Return the (X, Y) coordinate for the center point of the cell that contains the specified text.  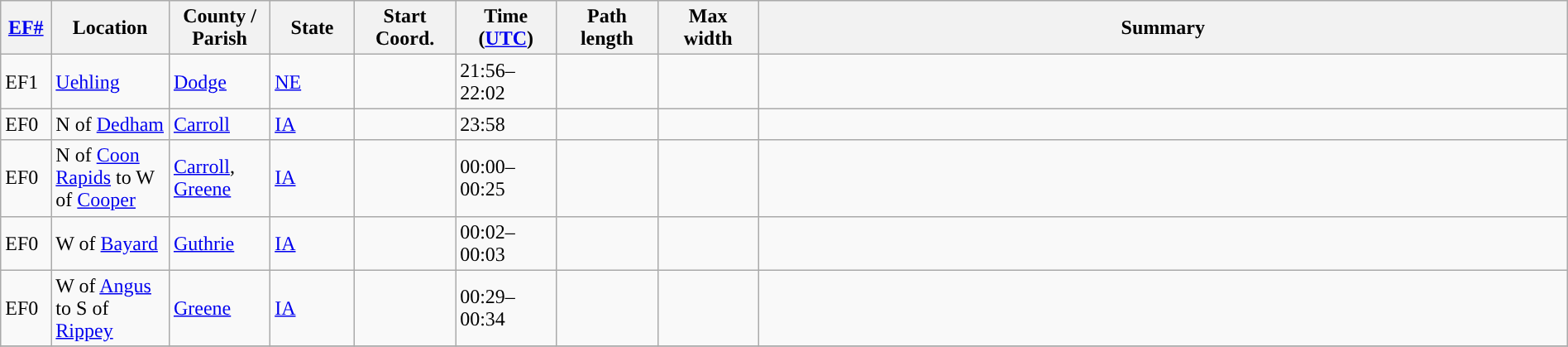
Summary (1163, 28)
State (313, 28)
N of Dedham (111, 124)
00:29–00:34 (506, 308)
NE (313, 81)
Carroll (219, 124)
EF# (26, 28)
Path length (607, 28)
Carroll, Greene (219, 178)
Location (111, 28)
Dodge (219, 81)
Greene (219, 308)
W of Bayard (111, 243)
23:58 (506, 124)
00:02–00:03 (506, 243)
Start Coord. (404, 28)
00:00–00:25 (506, 178)
21:56–22:02 (506, 81)
County / Parish (219, 28)
EF1 (26, 81)
W of Angus to S of Rippey (111, 308)
Uehling (111, 81)
Max width (708, 28)
N of Coon Rapids to W of Cooper (111, 178)
Guthrie (219, 243)
Time (UTC) (506, 28)
